Search for the cell housing the specified text and yield its [x, y] center coordinate. 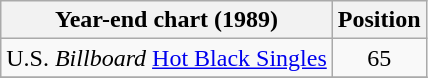
65 [379, 58]
Year-end chart (1989) [167, 20]
Position [379, 20]
U.S. Billboard Hot Black Singles [167, 58]
